Return the (X, Y) coordinate for the center point of the cell that contains the specified text.  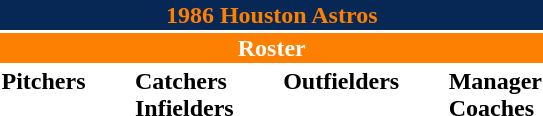
Roster (272, 48)
1986 Houston Astros (272, 15)
